Provide the [x, y] coordinate of the cell's center where the given text is located.  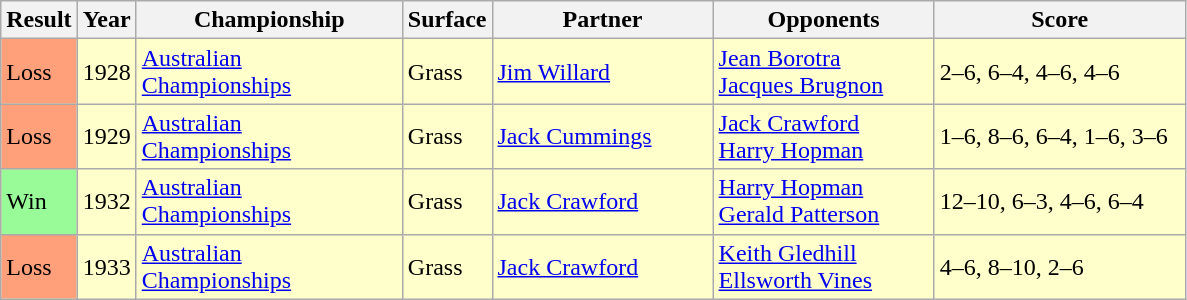
Jean Borotra Jacques Brugnon [824, 72]
Jim Willard [602, 72]
Result [39, 20]
1929 [106, 136]
Harry Hopman Gerald Patterson [824, 202]
1928 [106, 72]
1932 [106, 202]
Jack Cummings [602, 136]
Score [1060, 20]
Championship [269, 20]
1–6, 8–6, 6–4, 1–6, 3–6 [1060, 136]
Win [39, 202]
Year [106, 20]
12–10, 6–3, 4–6, 6–4 [1060, 202]
2–6, 6–4, 4–6, 4–6 [1060, 72]
1933 [106, 266]
4–6, 8–10, 2–6 [1060, 266]
Keith Gledhill Ellsworth Vines [824, 266]
Partner [602, 20]
Opponents [824, 20]
Jack Crawford Harry Hopman [824, 136]
Surface [447, 20]
